Scan for the cell matching the given text and deliver its [x, y] coordinate at center. 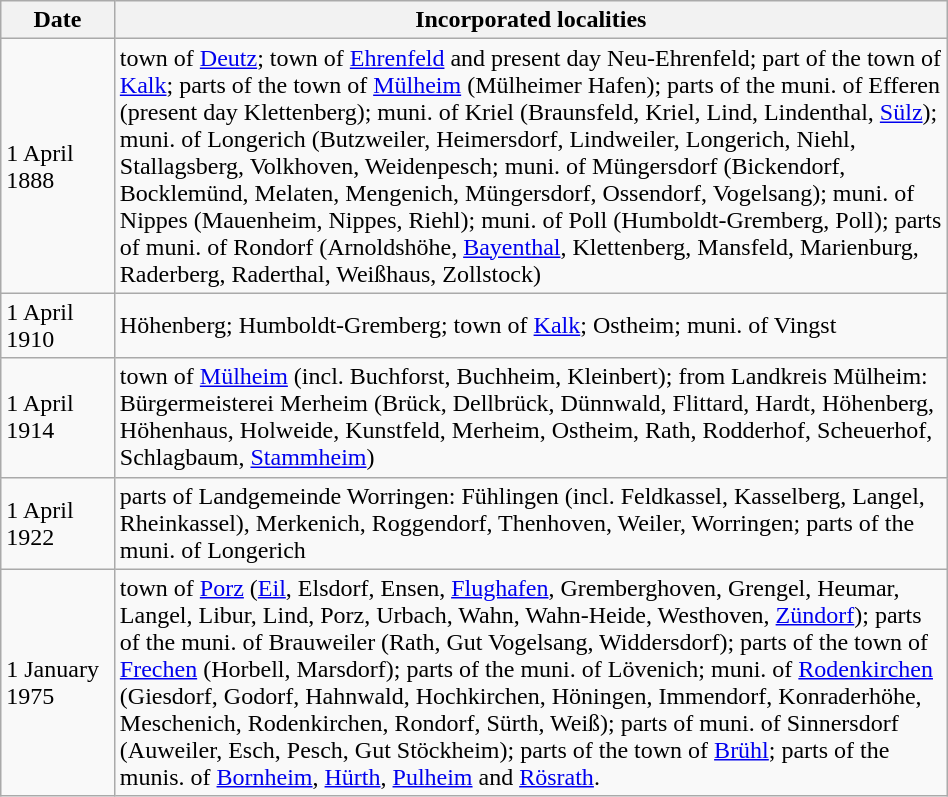
Höhenberg; Humboldt-Gremberg; town of Kalk; Ostheim; muni. of Vingst [530, 326]
1 April 1922 [58, 523]
Incorporated localities [530, 20]
1 April 1888 [58, 166]
1 April 1914 [58, 418]
1 January 1975 [58, 682]
1 April 1910 [58, 326]
Date [58, 20]
